From the cell containing the given text, extract its center point as (x, y) coordinate. 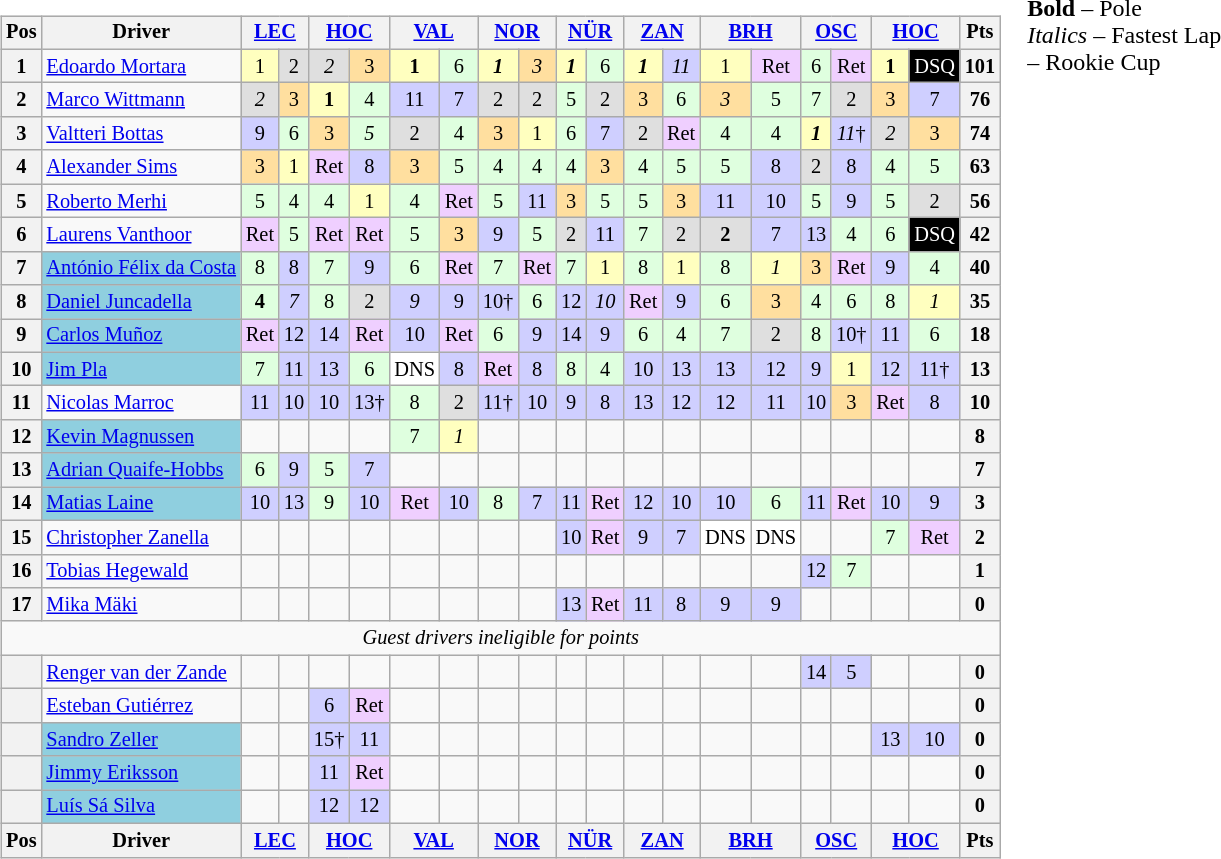
18 (980, 336)
Edoardo Mortara (140, 66)
Daniel Juncadella (140, 302)
Marco Wittmann (140, 100)
Christopher Zanella (140, 537)
40 (980, 268)
42 (980, 235)
Esteban Gutiérrez (140, 706)
63 (980, 167)
Valtteri Bottas (140, 134)
101 (980, 66)
Jim Pla (140, 369)
Adrian Quaife-Hobbs (140, 470)
Alexander Sims (140, 167)
António Félix da Costa (140, 268)
16 (21, 571)
Laurens Vanthoor (140, 235)
Renger van der Zande (140, 672)
56 (980, 201)
17 (21, 605)
Sandro Zeller (140, 739)
Mika Mäki (140, 605)
Jimmy Eriksson (140, 773)
Roberto Merhi (140, 201)
Luís Sá Silva (140, 807)
15† (329, 739)
Tobias Hegewald (140, 571)
Kevin Magnussen (140, 437)
Carlos Muñoz (140, 336)
76 (980, 100)
Matias Laine (140, 504)
74 (980, 134)
Nicolas Marroc (140, 403)
15 (21, 537)
Guest drivers ineligible for points (500, 638)
13† (369, 403)
35 (980, 302)
